From the cell containing the given text, extract its center point as (X, Y) coordinate. 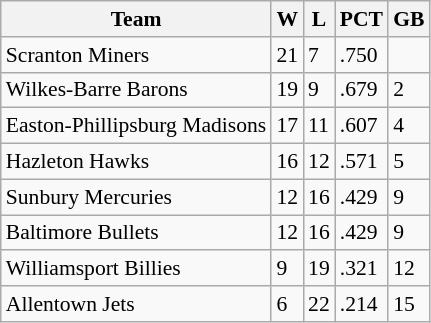
17 (287, 126)
.750 (362, 55)
6 (287, 304)
.607 (362, 126)
7 (319, 55)
PCT (362, 19)
L (319, 19)
11 (319, 126)
Scranton Miners (136, 55)
Allentown Jets (136, 304)
Williamsport Billies (136, 269)
21 (287, 55)
GB (408, 19)
.321 (362, 269)
.571 (362, 162)
Wilkes-Barre Barons (136, 90)
Easton-Phillipsburg Madisons (136, 126)
2 (408, 90)
5 (408, 162)
Baltimore Bullets (136, 233)
15 (408, 304)
Sunbury Mercuries (136, 197)
22 (319, 304)
Hazleton Hawks (136, 162)
.214 (362, 304)
W (287, 19)
.679 (362, 90)
4 (408, 126)
Team (136, 19)
